Identify which cell holds the provided text, then report its [X, Y] central coordinate. 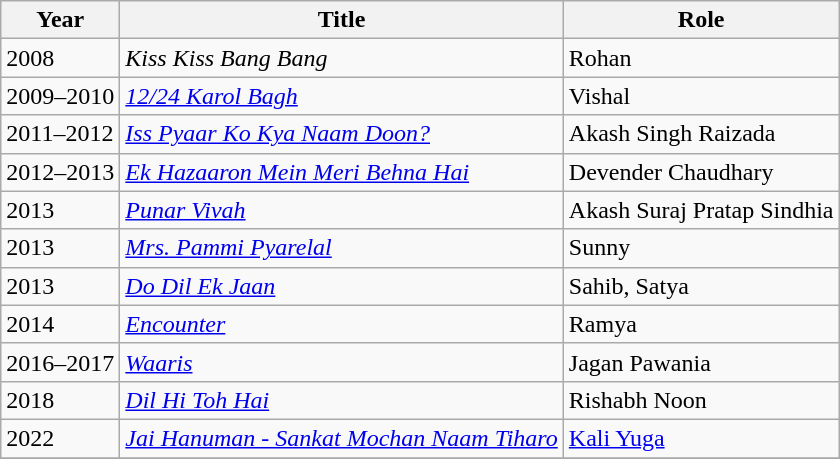
Jai Hanuman - Sankat Mochan Naam Tiharo [342, 438]
Mrs. Pammi Pyarelal [342, 248]
Encounter [342, 324]
Year [60, 20]
Dil Hi Toh Hai [342, 400]
Kali Yuga [701, 438]
Ek Hazaaron Mein Meri Behna Hai [342, 172]
Do Dil Ek Jaan [342, 286]
2009–2010 [60, 96]
Sunny [701, 248]
2016–2017 [60, 362]
Akash Singh Raizada [701, 134]
2014 [60, 324]
Vishal [701, 96]
2022 [60, 438]
Title [342, 20]
2008 [60, 58]
Iss Pyaar Ko Kya Naam Doon? [342, 134]
Ramya [701, 324]
12/24 Karol Bagh [342, 96]
Rohan [701, 58]
2011–2012 [60, 134]
Jagan Pawania [701, 362]
Role [701, 20]
2012–2013 [60, 172]
Sahib, Satya [701, 286]
Kiss Kiss Bang Bang [342, 58]
Rishabh Noon [701, 400]
Punar Vivah [342, 210]
Akash Suraj Pratap Sindhia [701, 210]
2018 [60, 400]
Devender Chaudhary [701, 172]
Waaris [342, 362]
